Identify which cell holds the provided text, then report its (x, y) central coordinate. 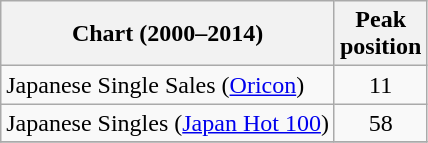
Japanese Singles (Japan Hot 100) (168, 123)
Japanese Single Sales (Oricon) (168, 85)
58 (380, 123)
11 (380, 85)
Chart (2000–2014) (168, 34)
Peakposition (380, 34)
